Capture the cell that displays the provided text and extract its (X, Y) central coordinate. 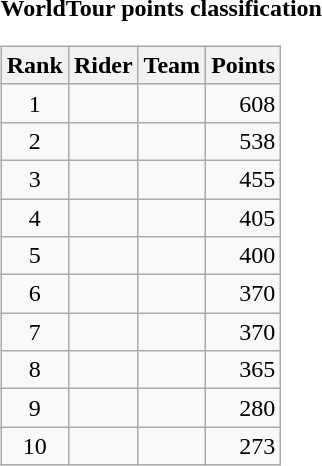
Points (244, 65)
280 (244, 408)
400 (244, 256)
4 (34, 217)
10 (34, 446)
273 (244, 446)
2 (34, 141)
Team (172, 65)
1 (34, 103)
3 (34, 179)
9 (34, 408)
5 (34, 256)
365 (244, 370)
Rank (34, 65)
7 (34, 332)
538 (244, 141)
608 (244, 103)
455 (244, 179)
6 (34, 294)
Rider (103, 65)
405 (244, 217)
8 (34, 370)
